For the text-containing cell, return its midpoint in [X, Y] coordinate format. 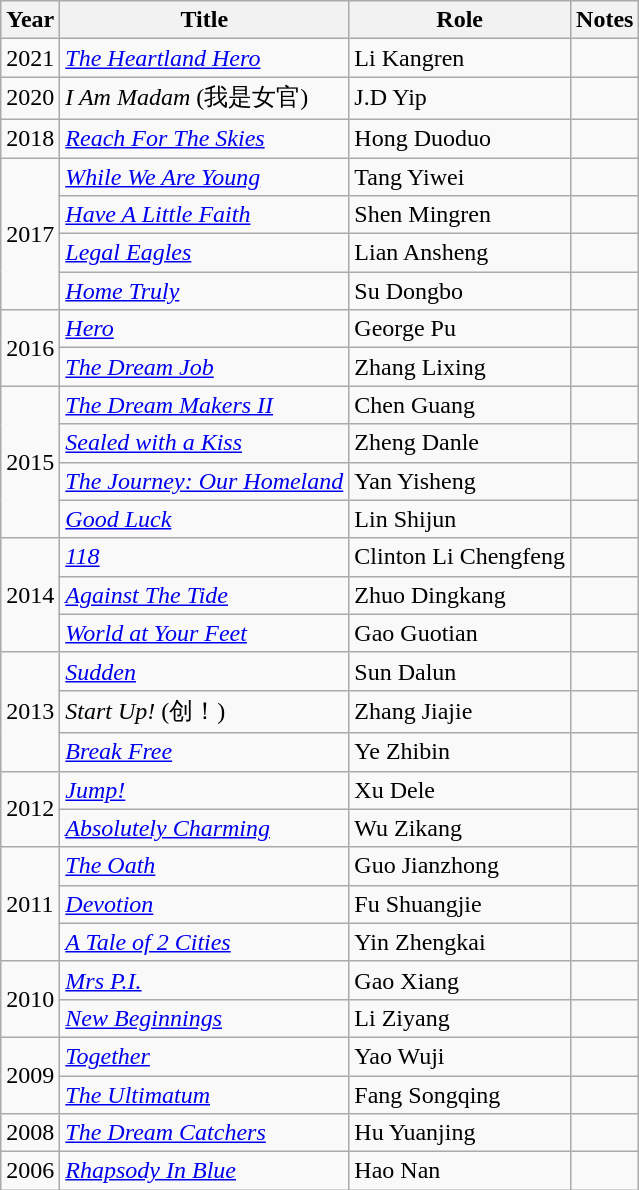
Start Up! (创！) [204, 712]
Guo Jianzhong [460, 866]
Hao Nan [460, 1171]
Zhang Jiajie [460, 712]
Xu Dele [460, 790]
2014 [30, 595]
Legal Eagles [204, 253]
Against The Tide [204, 595]
Devotion [204, 904]
Chen Guang [460, 405]
Sealed with a Kiss [204, 443]
The Dream Job [204, 367]
Home Truly [204, 291]
Yan Yisheng [460, 481]
2009 [30, 1075]
Lin Shijun [460, 519]
Rhapsody In Blue [204, 1171]
2006 [30, 1171]
Reach For The Skies [204, 138]
Gao Guotian [460, 633]
Gao Xiang [460, 980]
The Journey: Our Homeland [204, 481]
Hero [204, 329]
Clinton Li Chengfeng [460, 557]
2020 [30, 98]
2008 [30, 1133]
2021 [30, 58]
118 [204, 557]
Hong Duoduo [460, 138]
Title [204, 20]
Jump! [204, 790]
The Oath [204, 866]
While We Are Young [204, 177]
Break Free [204, 752]
2010 [30, 999]
2015 [30, 462]
The Dream Makers II [204, 405]
Good Luck [204, 519]
Li Ziyang [460, 1018]
Year [30, 20]
Absolutely Charming [204, 828]
I Am Madam (我是女官) [204, 98]
Yao Wuji [460, 1056]
Hu Yuanjing [460, 1133]
Su Dongbo [460, 291]
2013 [30, 712]
Together [204, 1056]
2012 [30, 809]
Have A Little Faith [204, 215]
World at Your Feet [204, 633]
Fu Shuangjie [460, 904]
2018 [30, 138]
The Ultimatum [204, 1095]
Role [460, 20]
2011 [30, 904]
Ye Zhibin [460, 752]
J.D Yip [460, 98]
New Beginnings [204, 1018]
2017 [30, 234]
Tang Yiwei [460, 177]
Mrs P.I. [204, 980]
Notes [605, 20]
Sun Dalun [460, 671]
Wu Zikang [460, 828]
Zheng Danle [460, 443]
Li Kangren [460, 58]
The Heartland Hero [204, 58]
Sudden [204, 671]
Lian Ansheng [460, 253]
Fang Songqing [460, 1095]
The Dream Catchers [204, 1133]
Zhuo Dingkang [460, 595]
Shen Mingren [460, 215]
Yin Zhengkai [460, 942]
Zhang Lixing [460, 367]
A Tale of 2 Cities [204, 942]
George Pu [460, 329]
2016 [30, 348]
